Search for the cell housing the specified text and yield its [x, y] center coordinate. 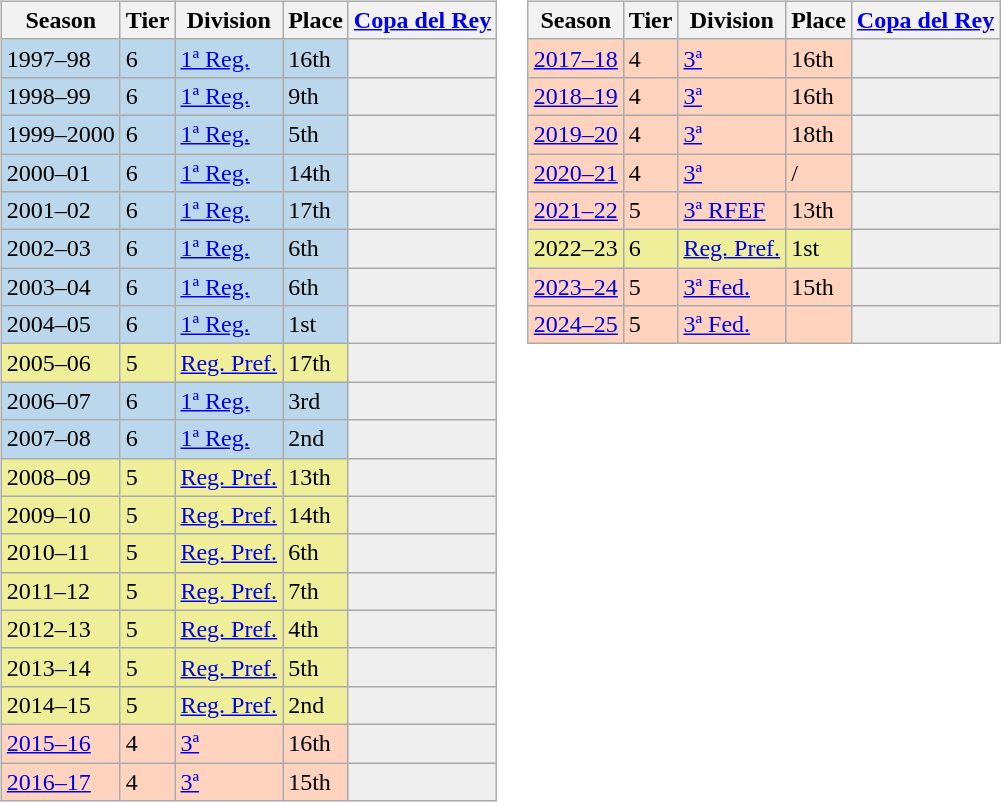
1999–2000 [60, 134]
4th [316, 629]
2007–08 [60, 439]
2005–06 [60, 363]
2018–19 [576, 96]
2014–15 [60, 705]
2001–02 [60, 211]
2023–24 [576, 287]
2024–25 [576, 325]
7th [316, 591]
2022–23 [576, 249]
2002–03 [60, 249]
2004–05 [60, 325]
18th [819, 134]
2016–17 [60, 781]
9th [316, 96]
2011–12 [60, 591]
2020–21 [576, 173]
2019–20 [576, 134]
/ [819, 173]
2003–04 [60, 287]
2015–16 [60, 743]
2000–01 [60, 173]
2021–22 [576, 211]
2017–18 [576, 58]
1997–98 [60, 58]
2009–10 [60, 515]
2013–14 [60, 667]
3rd [316, 401]
2010–11 [60, 553]
2012–13 [60, 629]
1998–99 [60, 96]
2008–09 [60, 477]
2006–07 [60, 401]
3ª RFEF [732, 211]
